Determine the [X, Y] coordinate at the center of the cell enclosing the given text.  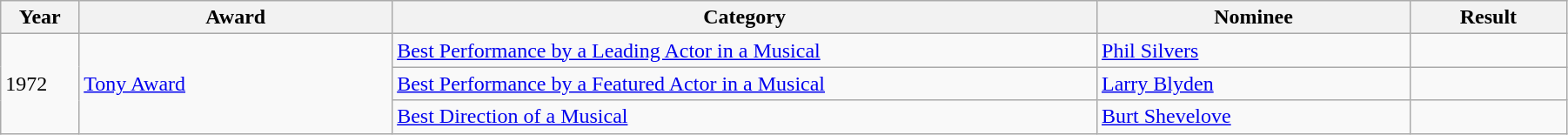
Award [236, 17]
Result [1488, 17]
Larry Blyden [1254, 84]
Best Performance by a Leading Actor in a Musical [745, 51]
Tony Award [236, 84]
Year [40, 17]
Best Performance by a Featured Actor in a Musical [745, 84]
Phil Silvers [1254, 51]
1972 [40, 84]
Category [745, 17]
Burt Shevelove [1254, 117]
Best Direction of a Musical [745, 117]
Nominee [1254, 17]
